Return the (x, y) coordinate for the center point of the cell that contains the specified text.  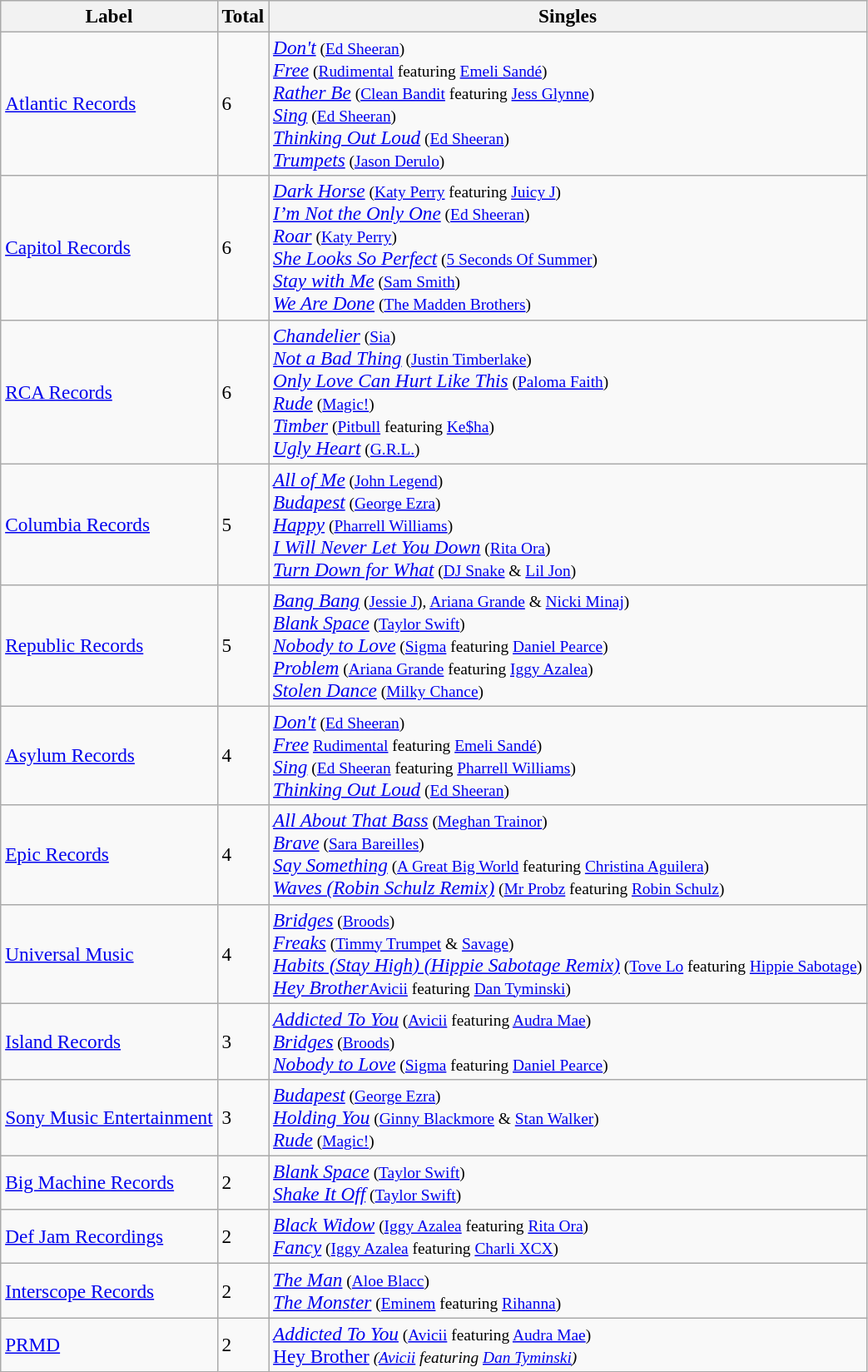
Interscope Records (109, 1290)
Columbia Records (109, 524)
Universal Music (109, 954)
Island Records (109, 1041)
Republic Records (109, 645)
Blank Space (Taylor Swift)Shake It Off (Taylor Swift) (568, 1182)
RCA Records (109, 391)
Total (243, 16)
Black Widow (Iggy Azalea featuring Rita Ora)Fancy (Iggy Azalea featuring Charli XCX) (568, 1237)
Big Machine Records (109, 1182)
PRMD (109, 1344)
Sony Music Entertainment (109, 1117)
Capitol Records (109, 248)
Def Jam Recordings (109, 1237)
Label (109, 16)
Addicted To You (Avicii featuring Audra Mae)Bridges (Broods)Nobody to Love (Sigma featuring Daniel Pearce) (568, 1041)
The Man (Aloe Blacc)The Monster (Eminem featuring Rihanna) (568, 1290)
Atlantic Records (109, 103)
Budapest (George Ezra)Holding You (Ginny Blackmore & Stan Walker)Rude (Magic!) (568, 1117)
Don't (Ed Sheeran)Free Rudimental featuring Emeli Sandé)Sing (Ed Sheeran featuring Pharrell Williams)Thinking Out Loud (Ed Sheeran) (568, 756)
Asylum Records (109, 756)
All of Me (John Legend)Budapest (George Ezra)Happy (Pharrell Williams)I Will Never Let You Down (Rita Ora)Turn Down for What (DJ Snake & Lil Jon) (568, 524)
Epic Records (109, 854)
Addicted To You (Avicii featuring Audra Mae)Hey Brother (Avicii featuring Dan Tyminski) (568, 1344)
Singles (568, 16)
